Provide the (x, y) coordinate of the cell's center where the given text is located.  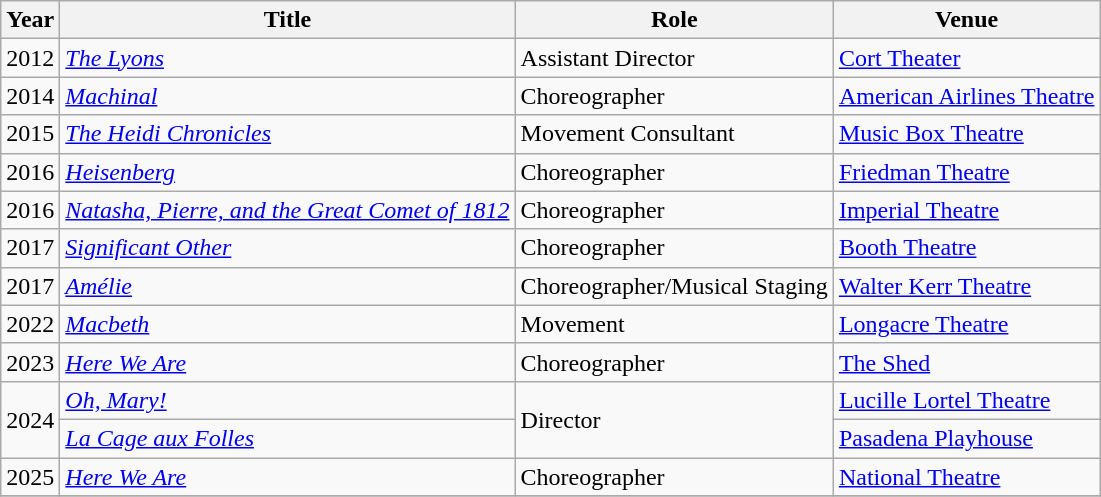
2012 (30, 58)
Role (674, 20)
Movement (674, 324)
2014 (30, 96)
Year (30, 20)
2015 (30, 134)
Machinal (288, 96)
Movement Consultant (674, 134)
Booth Theatre (966, 248)
Lucille Lortel Theatre (966, 400)
Walter Kerr Theatre (966, 286)
Friedman Theatre (966, 172)
Macbeth (288, 324)
Pasadena Playhouse (966, 438)
Cort Theater (966, 58)
La Cage aux Folles (288, 438)
2025 (30, 477)
The Shed (966, 362)
Title (288, 20)
Choreographer/Musical Staging (674, 286)
Significant Other (288, 248)
Heisenberg (288, 172)
Music Box Theatre (966, 134)
Oh, Mary! (288, 400)
The Lyons (288, 58)
Venue (966, 20)
2024 (30, 419)
Longacre Theatre (966, 324)
The Heidi Chronicles (288, 134)
Director (674, 419)
American Airlines Theatre (966, 96)
National Theatre (966, 477)
2023 (30, 362)
2022 (30, 324)
Assistant Director (674, 58)
Natasha, Pierre, and the Great Comet of 1812 (288, 210)
Amélie (288, 286)
Imperial Theatre (966, 210)
